Find where the given text appears and provide that cell's center as [X, Y] coordinate. 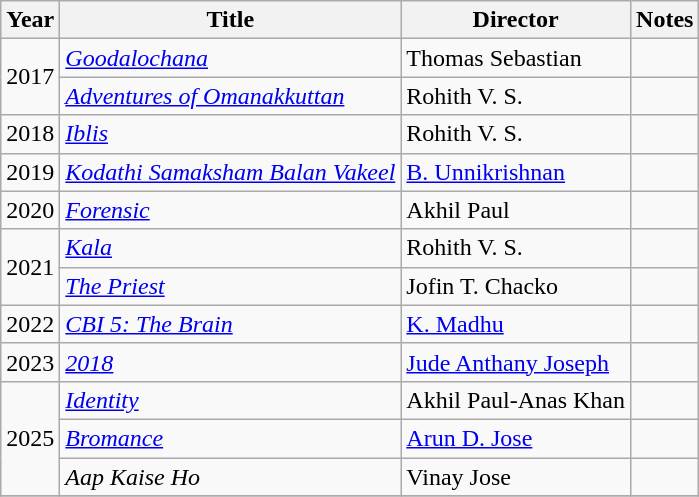
2017 [30, 77]
Thomas Sebastian [516, 58]
2025 [30, 438]
2022 [30, 324]
Jude Anthany Joseph [516, 362]
2019 [30, 172]
Title [230, 20]
Kala [230, 248]
Goodalochana [230, 58]
Arun D. Jose [516, 438]
The Priest [230, 286]
Identity [230, 400]
Jofin T. Chacko [516, 286]
Director [516, 20]
Akhil Paul [516, 210]
Aap Kaise Ho [230, 477]
B. Unnikrishnan [516, 172]
Kodathi Samaksham Balan Vakeel [230, 172]
CBI 5: The Brain [230, 324]
2021 [30, 267]
Iblis [230, 134]
K. Madhu [516, 324]
Akhil Paul-Anas Khan [516, 400]
Adventures of Omanakkuttan [230, 96]
Bromance [230, 438]
Vinay Jose [516, 477]
Forensic [230, 210]
Notes [665, 20]
Year [30, 20]
2023 [30, 362]
2020 [30, 210]
